Detect which cell encompasses the target text, then output its [X, Y] center coordinate. 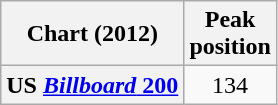
US Billboard 200 [92, 85]
Peakposition [230, 34]
Chart (2012) [92, 34]
134 [230, 85]
